Return the [x, y] coordinate for the center point of the cell that contains the specified text.  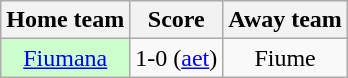
Away team [286, 20]
Score [176, 20]
Home team [66, 20]
Fiume [286, 58]
Fiumana [66, 58]
1-0 (aet) [176, 58]
